Find where the given text appears and provide that cell's center as [X, Y] coordinate. 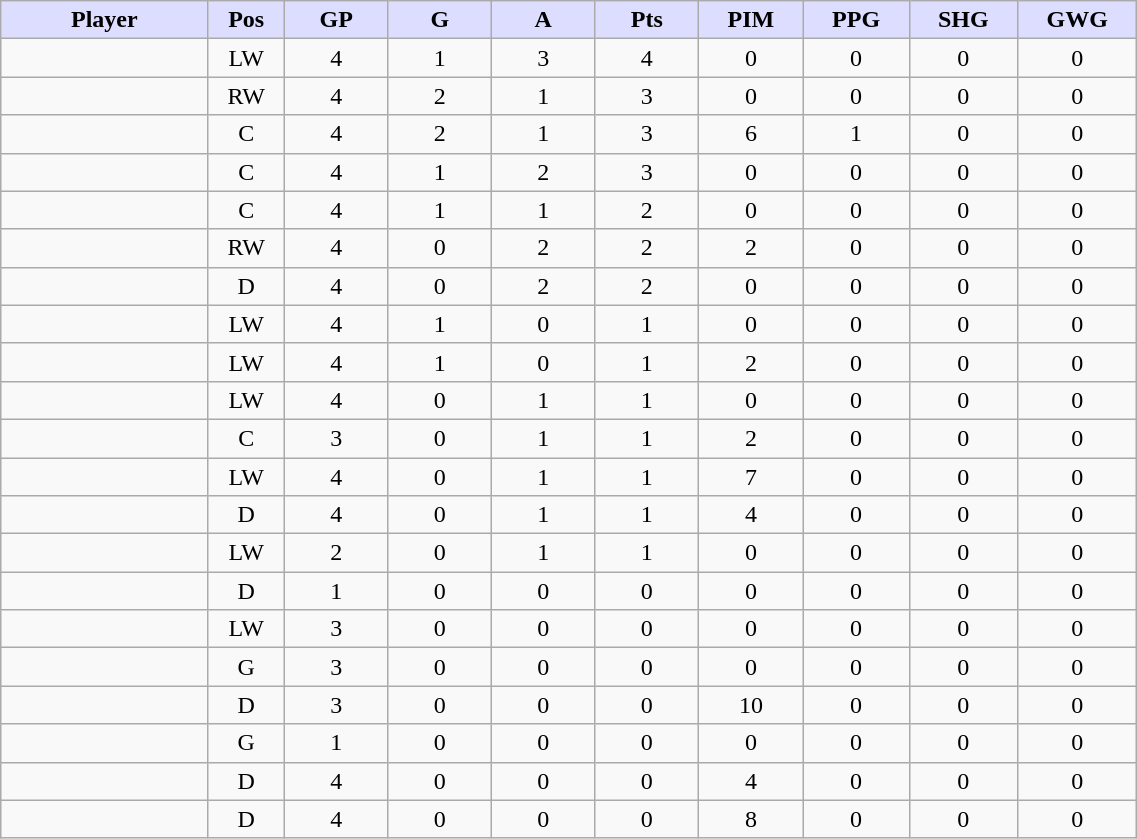
GWG [1078, 20]
7 [752, 477]
Player [104, 20]
GP [336, 20]
6 [752, 134]
PPG [856, 20]
Pos [246, 20]
10 [752, 705]
Pts [647, 20]
8 [752, 819]
PIM [752, 20]
A [544, 20]
SHG [964, 20]
